Scan for the cell matching the given text and deliver its (X, Y) coordinate at center. 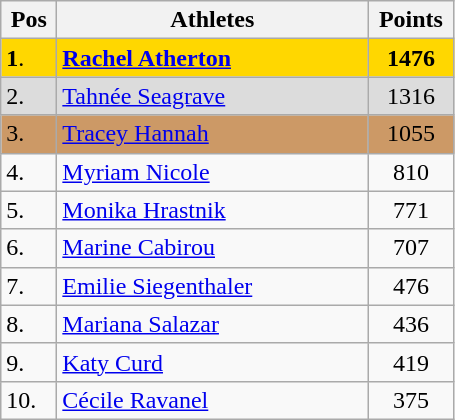
1055 (411, 134)
Tahnée Seagrave (212, 96)
Rachel Atherton (212, 58)
707 (411, 248)
1. (29, 58)
476 (411, 286)
Katy Curd (212, 362)
810 (411, 172)
Emilie Siegenthaler (212, 286)
10. (29, 400)
Cécile Ravanel (212, 400)
436 (411, 324)
771 (411, 210)
Points (411, 20)
1476 (411, 58)
2. (29, 96)
Tracey Hannah (212, 134)
1316 (411, 96)
9. (29, 362)
5. (29, 210)
7. (29, 286)
6. (29, 248)
Mariana Salazar (212, 324)
Marine Cabirou (212, 248)
Myriam Nicole (212, 172)
Athletes (212, 20)
3. (29, 134)
419 (411, 362)
4. (29, 172)
Pos (29, 20)
8. (29, 324)
Monika Hrastnik (212, 210)
375 (411, 400)
